For the text-containing cell, return its midpoint in [x, y] coordinate format. 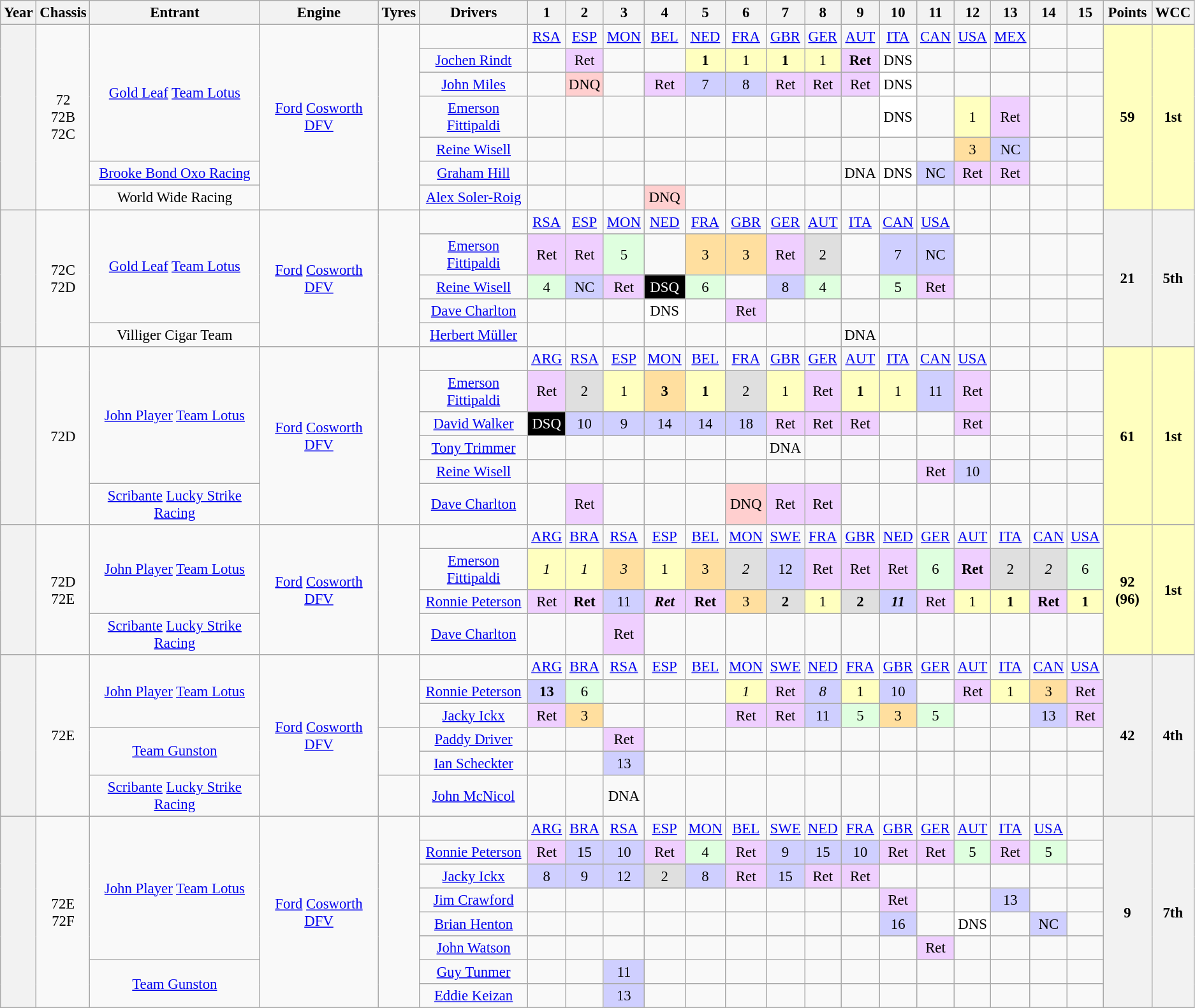
Villiger Cigar Team [175, 335]
18 [746, 424]
David Walker [473, 424]
72D72E [63, 590]
Graham Hill [473, 174]
72D [63, 436]
Alex Soler-Roig [473, 198]
61 [1127, 436]
Tony Trimmer [473, 448]
World Wide Racing [175, 198]
Guy Tunmer [473, 972]
72C72D [63, 278]
John McNicol [473, 796]
Tyres [399, 13]
72E [63, 736]
Brooke Bond Oxo Racing [175, 174]
MEX [1010, 37]
Ian Scheckter [473, 763]
21 [1127, 278]
Entrant [175, 13]
42 [1127, 736]
Herbert Müller [473, 335]
John Miles [473, 85]
Year [18, 13]
7th [1173, 912]
Drivers [473, 13]
John Watson [473, 948]
59 [1127, 117]
92 (96) [1127, 590]
7272B72C [63, 117]
Paddy Driver [473, 739]
Brian Henton [473, 924]
Engine [319, 13]
Jochen Rindt [473, 61]
Chassis [63, 13]
4th [1173, 736]
72E72F [63, 912]
16 [898, 924]
5th [1173, 278]
Jim Crawford [473, 900]
Points [1127, 13]
Eddie Keizan [473, 996]
WCC [1173, 13]
